From the cell containing the given text, extract its center point as (x, y) coordinate. 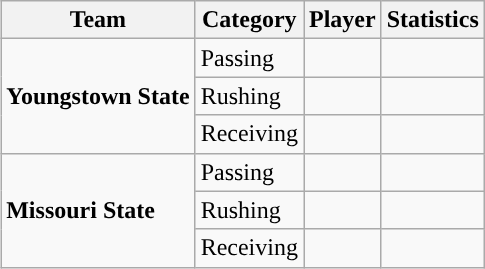
Player (343, 20)
Category (249, 20)
Team (98, 20)
Statistics (432, 20)
Missouri State (98, 210)
Youngstown State (98, 96)
